Provide the [x, y] coordinate of the cell's center where the given text is located.  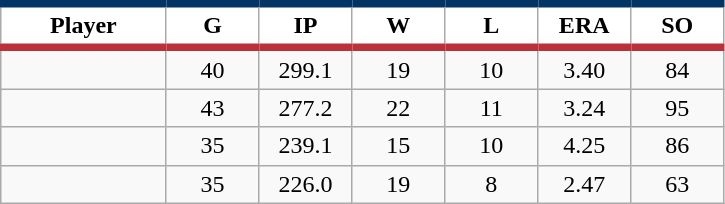
43 [212, 108]
239.1 [306, 146]
8 [492, 184]
86 [678, 146]
3.24 [584, 108]
ERA [584, 26]
3.40 [584, 68]
SO [678, 26]
4.25 [584, 146]
40 [212, 68]
299.1 [306, 68]
W [398, 26]
11 [492, 108]
226.0 [306, 184]
2.47 [584, 184]
84 [678, 68]
G [212, 26]
L [492, 26]
95 [678, 108]
Player [84, 26]
277.2 [306, 108]
IP [306, 26]
15 [398, 146]
63 [678, 184]
22 [398, 108]
